Determine the [X, Y] coordinate at the center of the cell enclosing the given text.  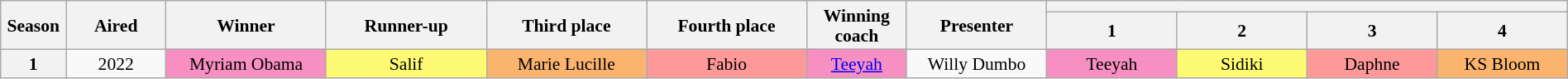
Winner [246, 25]
4 [1503, 30]
Marie Lucille [566, 63]
Fourth place [727, 25]
Third place [566, 25]
2022 [116, 63]
Myriam Obama [246, 63]
2 [1242, 30]
Season [33, 25]
KS Bloom [1503, 63]
Sidiki [1242, 63]
Salif [406, 63]
Fabio [727, 63]
Daphne [1371, 63]
Winning coach [857, 25]
Presenter [976, 25]
Willy Dumbo [976, 63]
Runner-up [406, 25]
3 [1371, 30]
Aired [116, 25]
